Output the (x, y) coordinate of the center of the cell containing the given text.  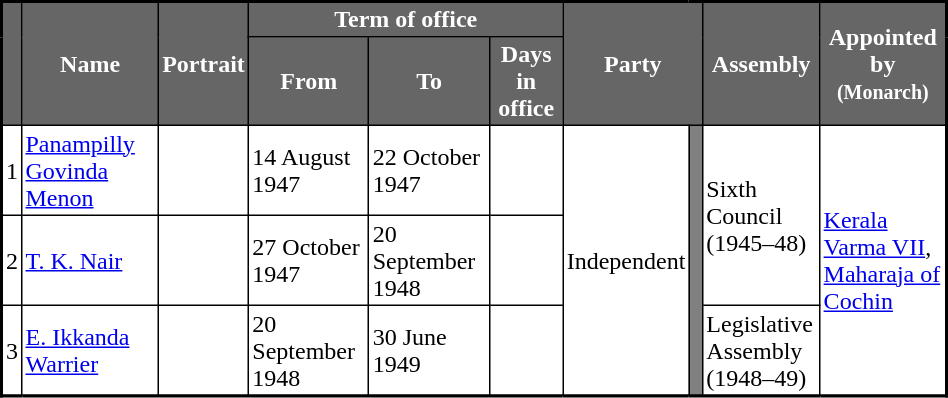
T. K. Nair (90, 260)
Kerala Varma VII,Maharaja of Cochin (884, 260)
Portrait (203, 64)
E. Ikkanda Warrier (90, 350)
Term of office (406, 20)
Independent (626, 260)
LegislativeAssembly(1948–49) (762, 350)
Party (633, 64)
Sixth Council(1945–48) (762, 215)
Assembly (762, 64)
Panampilly Govinda Menon (90, 170)
Appointed by(Monarch) (884, 64)
Days in office (526, 81)
3 (12, 350)
1 (12, 170)
30 June 1949 (429, 350)
Name (90, 64)
14 August 1947 (309, 170)
To (429, 81)
22 October 1947 (429, 170)
From (309, 81)
2 (12, 260)
27 October 1947 (309, 260)
